Capture the cell that displays the provided text and extract its (x, y) central coordinate. 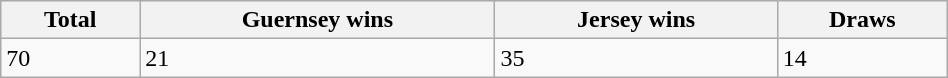
14 (862, 58)
Draws (862, 20)
Total (70, 20)
21 (318, 58)
Guernsey wins (318, 20)
35 (636, 58)
70 (70, 58)
Jersey wins (636, 20)
